Output the (X, Y) coordinate of the center of the cell containing the given text.  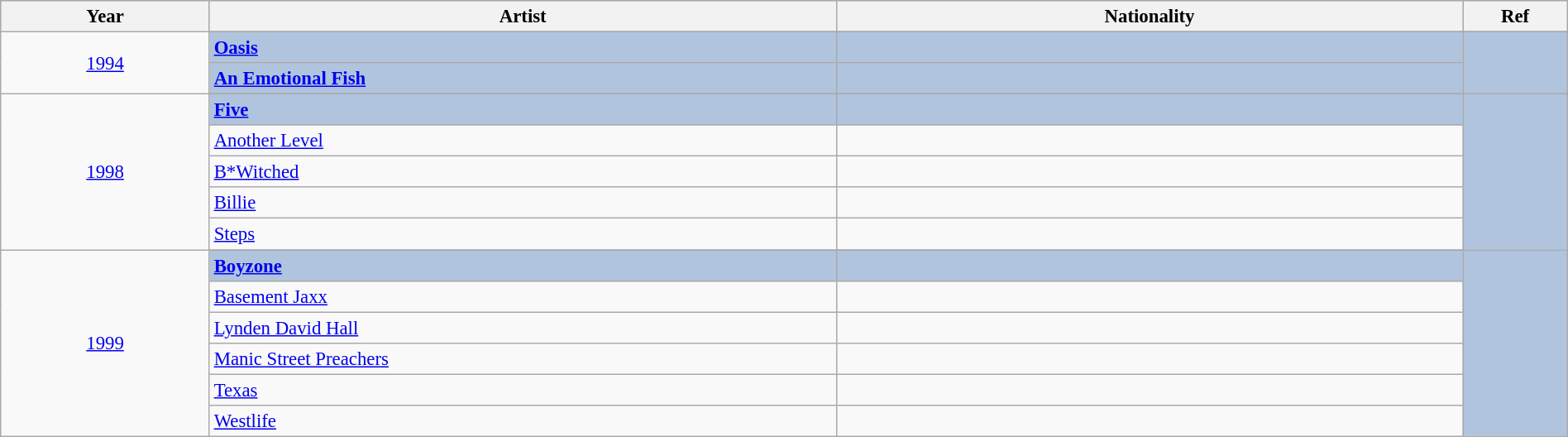
Basement Jaxx (523, 296)
Oasis (523, 48)
An Emotional Fish (523, 79)
Westlife (523, 421)
1999 (106, 343)
Steps (523, 234)
Billie (523, 203)
B*Witched (523, 172)
Lynden David Hall (523, 328)
1998 (106, 172)
Five (523, 110)
Another Level (523, 141)
Ref (1515, 17)
1994 (106, 63)
Texas (523, 390)
Boyzone (523, 266)
Manic Street Preachers (523, 358)
Year (106, 17)
Nationality (1150, 17)
Artist (523, 17)
